Locate the cell with the specified text and output its [X, Y] center coordinate. 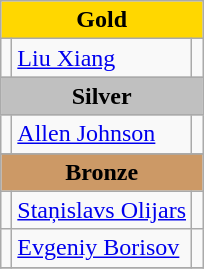
Allen Johnson [102, 134]
Evgeniy Borisov [102, 248]
Bronze [102, 172]
Silver [102, 96]
Gold [102, 20]
Liu Xiang [102, 58]
Staņislavs Olijars [102, 210]
